Detect which cell encompasses the target text, then output its (x, y) center coordinate. 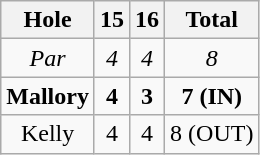
16 (148, 20)
3 (148, 96)
7 (IN) (212, 96)
Par (48, 58)
8 (OUT) (212, 134)
Mallory (48, 96)
15 (112, 20)
Kelly (48, 134)
8 (212, 58)
Hole (48, 20)
Total (212, 20)
